Determine the [x, y] coordinate at the center of the cell enclosing the given text.  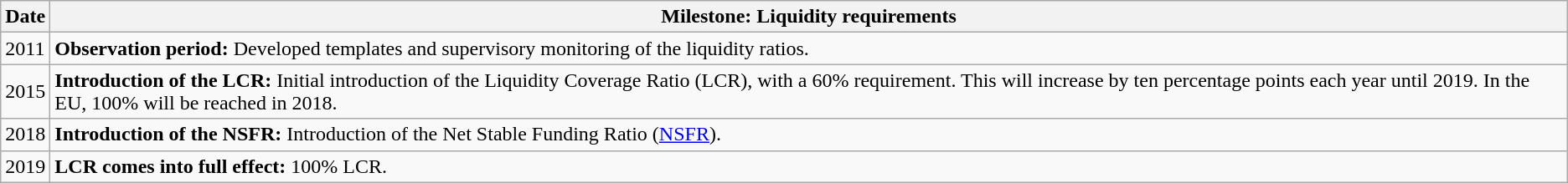
Introduction of the NSFR: Introduction of the Net Stable Funding Ratio (NSFR). [809, 135]
Date [25, 17]
2015 [25, 92]
Observation period: Developed templates and supervisory monitoring of the liquidity ratios. [809, 48]
2018 [25, 135]
Milestone: Liquidity requirements [809, 17]
2011 [25, 48]
2019 [25, 166]
LCR comes into full effect: 100% LCR. [809, 166]
